From the cell containing the given text, extract its center point as [x, y] coordinate. 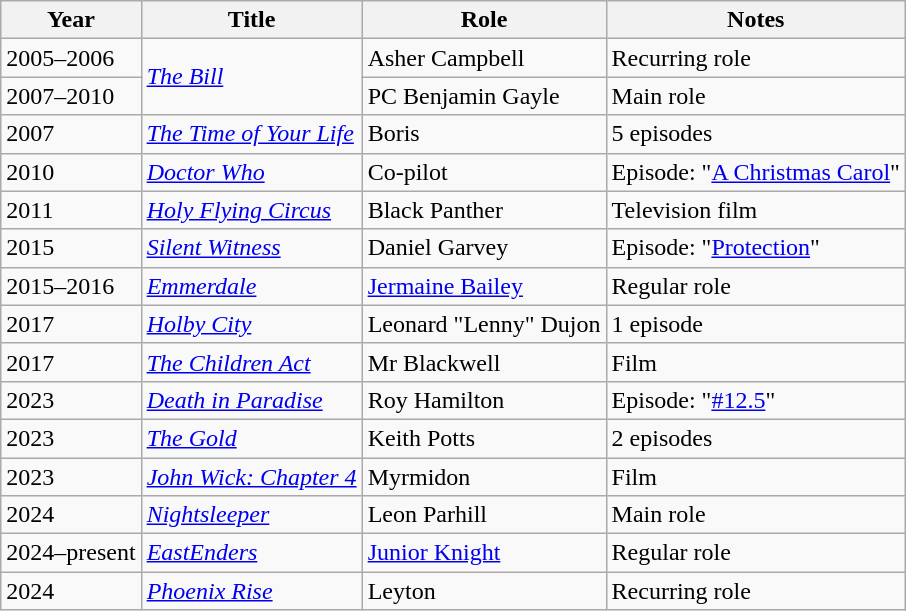
Episode: "A Christmas Carol" [756, 172]
EastEnders [252, 553]
Roy Hamilton [484, 400]
Television film [756, 210]
Silent Witness [252, 248]
Black Panther [484, 210]
Episode: "Protection" [756, 248]
Phoenix Rise [252, 591]
2024–present [71, 553]
1 episode [756, 324]
Leyton [484, 591]
Episode: "#12.5" [756, 400]
Co-pilot [484, 172]
Boris [484, 134]
2011 [71, 210]
Title [252, 20]
Leonard "Lenny" Dujon [484, 324]
Role [484, 20]
2010 [71, 172]
Leon Parhill [484, 515]
Keith Potts [484, 438]
The Time of Your Life [252, 134]
2015 [71, 248]
The Children Act [252, 362]
Notes [756, 20]
2015–2016 [71, 286]
2007 [71, 134]
Mr Blackwell [484, 362]
2 episodes [756, 438]
Holy Flying Circus [252, 210]
Daniel Garvey [484, 248]
PC Benjamin Gayle [484, 96]
The Bill [252, 77]
2005–2006 [71, 58]
2007–2010 [71, 96]
Year [71, 20]
The Gold [252, 438]
Junior Knight [484, 553]
5 episodes [756, 134]
Myrmidon [484, 477]
Emmerdale [252, 286]
John Wick: Chapter 4 [252, 477]
Holby City [252, 324]
Asher Campbell [484, 58]
Doctor Who [252, 172]
Death in Paradise [252, 400]
Nightsleeper [252, 515]
Jermaine Bailey [484, 286]
